Capture the cell that displays the provided text and extract its [X, Y] central coordinate. 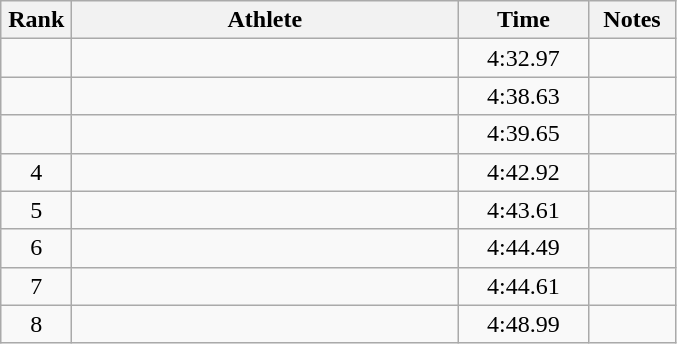
Athlete [265, 20]
6 [36, 248]
Notes [632, 20]
4:44.61 [524, 286]
4:32.97 [524, 58]
4:43.61 [524, 210]
4:44.49 [524, 248]
7 [36, 286]
Time [524, 20]
4 [36, 172]
4:38.63 [524, 96]
8 [36, 324]
5 [36, 210]
4:39.65 [524, 134]
Rank [36, 20]
4:42.92 [524, 172]
4:48.99 [524, 324]
